Determine the [X, Y] coordinate at the center of the cell enclosing the given text.  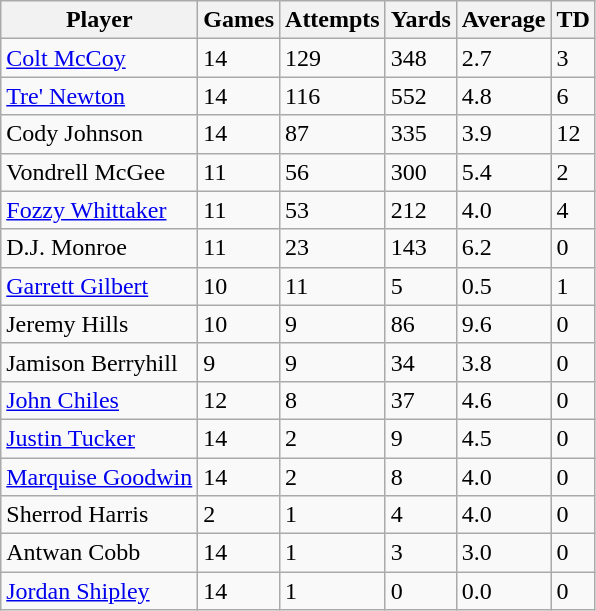
Attempts [333, 20]
Antwan Cobb [100, 553]
4.8 [504, 96]
Justin Tucker [100, 438]
6.2 [504, 248]
John Chiles [100, 400]
56 [333, 172]
348 [420, 58]
5.4 [504, 172]
23 [333, 248]
TD [573, 20]
0.0 [504, 591]
Jordan Shipley [100, 591]
D.J. Monroe [100, 248]
4.6 [504, 400]
Colt McCoy [100, 58]
143 [420, 248]
116 [333, 96]
5 [420, 286]
552 [420, 96]
0.5 [504, 286]
86 [420, 324]
Player [100, 20]
3.9 [504, 134]
Average [504, 20]
129 [333, 58]
Vondrell McGee [100, 172]
34 [420, 362]
Cody Johnson [100, 134]
37 [420, 400]
335 [420, 134]
300 [420, 172]
53 [333, 210]
Fozzy Whittaker [100, 210]
2.7 [504, 58]
Garrett Gilbert [100, 286]
3.8 [504, 362]
Games [239, 20]
212 [420, 210]
Tre' Newton [100, 96]
Jamison Berryhill [100, 362]
Sherrod Harris [100, 515]
3.0 [504, 553]
Yards [420, 20]
Marquise Goodwin [100, 477]
Jeremy Hills [100, 324]
4.5 [504, 438]
6 [573, 96]
9.6 [504, 324]
87 [333, 134]
